Pinpoint the cell where the given text exists, returning its [X, Y] midpoint coordinate. 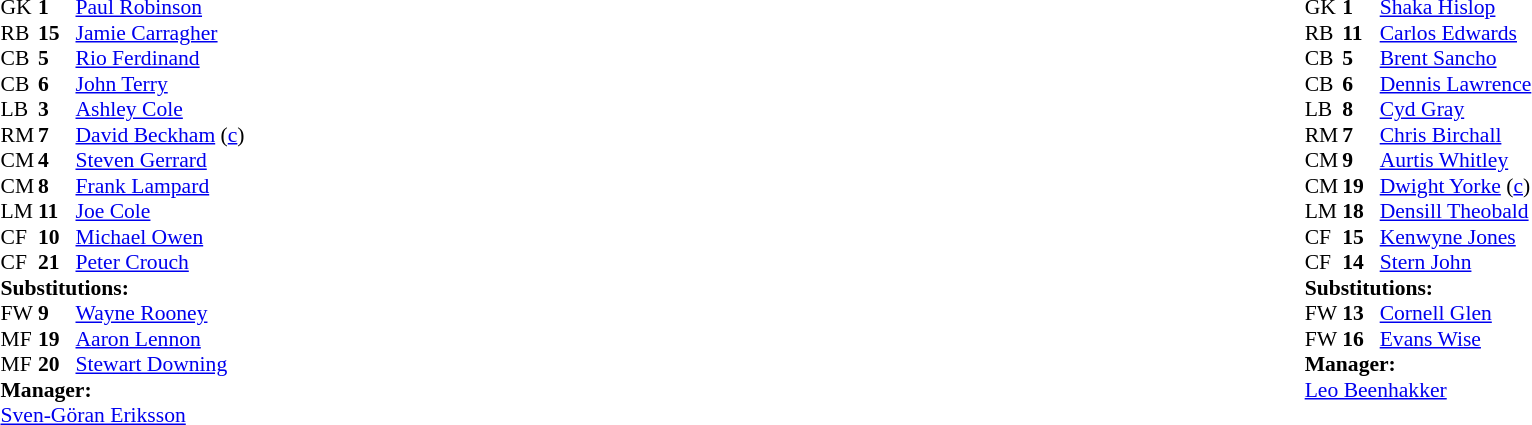
14 [1361, 263]
Jamie Carragher [160, 33]
16 [1361, 339]
Leo Beenhakker [1418, 390]
Kenwyne Jones [1456, 237]
20 [57, 365]
10 [57, 237]
John Terry [160, 84]
Frank Lampard [160, 186]
Michael Owen [160, 237]
18 [1361, 211]
Cyd Gray [1456, 109]
Chris Birchall [1456, 135]
21 [57, 263]
13 [1361, 313]
Densill Theobald [1456, 211]
Aaron Lennon [160, 339]
David Beckham (c) [160, 135]
Carlos Edwards [1456, 33]
Ashley Cole [160, 109]
Dennis Lawrence [1456, 84]
Steven Gerrard [160, 161]
Evans Wise [1456, 339]
Rio Ferdinand [160, 59]
4 [57, 161]
Dwight Yorke (c) [1456, 186]
Aurtis Whitley [1456, 161]
Joe Cole [160, 211]
Brent Sancho [1456, 59]
Peter Crouch [160, 263]
Cornell Glen [1456, 313]
Wayne Rooney [160, 313]
Stewart Downing [160, 365]
3 [57, 109]
Stern John [1456, 263]
